Detect which cell encompasses the target text, then output its (x, y) center coordinate. 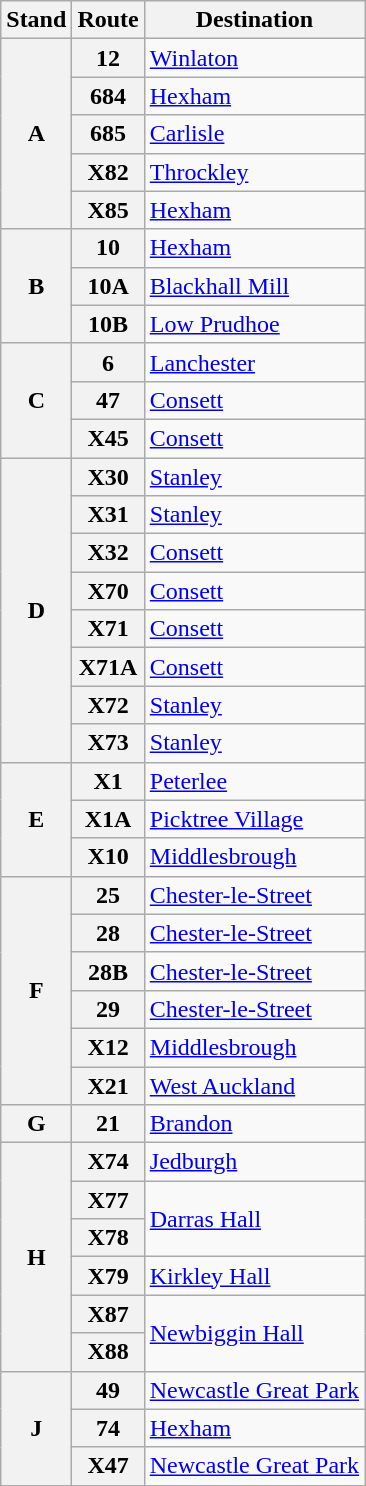
685 (108, 134)
X87 (108, 1314)
X71 (108, 629)
Blackhall Mill (254, 286)
Brandon (254, 1124)
X82 (108, 172)
J (36, 1428)
X1A (108, 819)
X32 (108, 553)
G (36, 1124)
B (36, 286)
12 (108, 58)
A (36, 134)
X74 (108, 1162)
28B (108, 971)
C (36, 400)
Throckley (254, 172)
X70 (108, 591)
74 (108, 1428)
X77 (108, 1200)
10A (108, 286)
21 (108, 1124)
47 (108, 400)
Stand (36, 20)
49 (108, 1390)
H (36, 1257)
Picktree Village (254, 819)
Newbiggin Hall (254, 1333)
29 (108, 1009)
6 (108, 362)
Darras Hall (254, 1219)
X12 (108, 1047)
Lanchester (254, 362)
X73 (108, 743)
X85 (108, 210)
D (36, 610)
28 (108, 933)
X21 (108, 1085)
Winlaton (254, 58)
X47 (108, 1466)
X79 (108, 1276)
X88 (108, 1352)
Route (108, 20)
10B (108, 324)
E (36, 819)
X30 (108, 477)
Kirkley Hall (254, 1276)
X31 (108, 515)
X71A (108, 667)
X1 (108, 781)
684 (108, 96)
25 (108, 895)
Low Prudhoe (254, 324)
10 (108, 248)
Jedburgh (254, 1162)
Destination (254, 20)
X45 (108, 438)
X72 (108, 705)
Carlisle (254, 134)
X78 (108, 1238)
Peterlee (254, 781)
X10 (108, 857)
West Auckland (254, 1085)
F (36, 990)
